Capture the cell that displays the provided text and extract its (x, y) central coordinate. 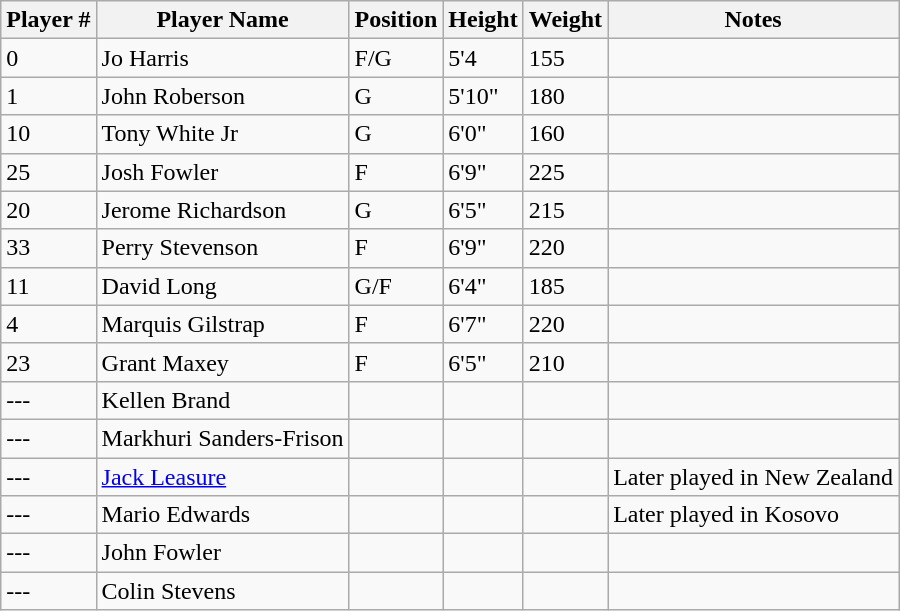
Kellen Brand (222, 400)
Later played in Kosovo (754, 515)
Position (396, 20)
F/G (396, 58)
Jerome Richardson (222, 210)
Perry Stevenson (222, 248)
G/F (396, 286)
6'7" (483, 324)
160 (565, 134)
25 (48, 172)
225 (565, 172)
Josh Fowler (222, 172)
Grant Maxey (222, 362)
11 (48, 286)
180 (565, 96)
Jack Leasure (222, 477)
Player Name (222, 20)
33 (48, 248)
Mario Edwards (222, 515)
23 (48, 362)
David Long (222, 286)
10 (48, 134)
Height (483, 20)
215 (565, 210)
John Fowler (222, 553)
155 (565, 58)
20 (48, 210)
Colin Stevens (222, 591)
Jo Harris (222, 58)
0 (48, 58)
Marquis Gilstrap (222, 324)
Weight (565, 20)
Player # (48, 20)
Notes (754, 20)
4 (48, 324)
185 (565, 286)
210 (565, 362)
1 (48, 96)
6'4" (483, 286)
Later played in New Zealand (754, 477)
6'0" (483, 134)
5'4 (483, 58)
John Roberson (222, 96)
5'10" (483, 96)
Tony White Jr (222, 134)
Markhuri Sanders-Frison (222, 438)
